From the cell containing the given text, extract its center point as [X, Y] coordinate. 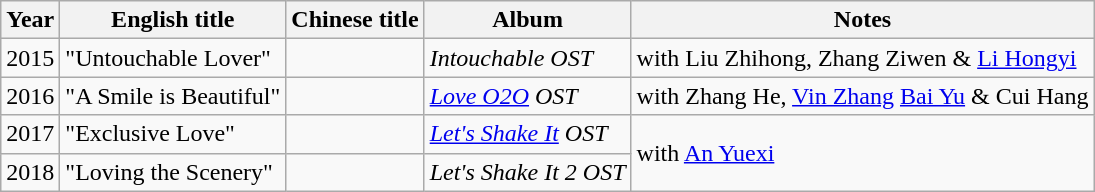
2017 [30, 134]
with An Yuexi [862, 153]
Let's Shake It 2 OST [528, 172]
with Zhang He, Vin Zhang Bai Yu & Cui Hang [862, 96]
with Liu Zhihong, Zhang Ziwen & Li Hongyi [862, 58]
"Untouchable Lover" [173, 58]
Notes [862, 20]
Album [528, 20]
"Loving the Scenery" [173, 172]
Let's Shake It OST [528, 134]
Love O2O OST [528, 96]
Intouchable OST [528, 58]
Year [30, 20]
2015 [30, 58]
Chinese title [355, 20]
English title [173, 20]
2016 [30, 96]
"Exclusive Love" [173, 134]
"A Smile is Beautiful" [173, 96]
2018 [30, 172]
